Identify which cell holds the provided text, then report its (x, y) central coordinate. 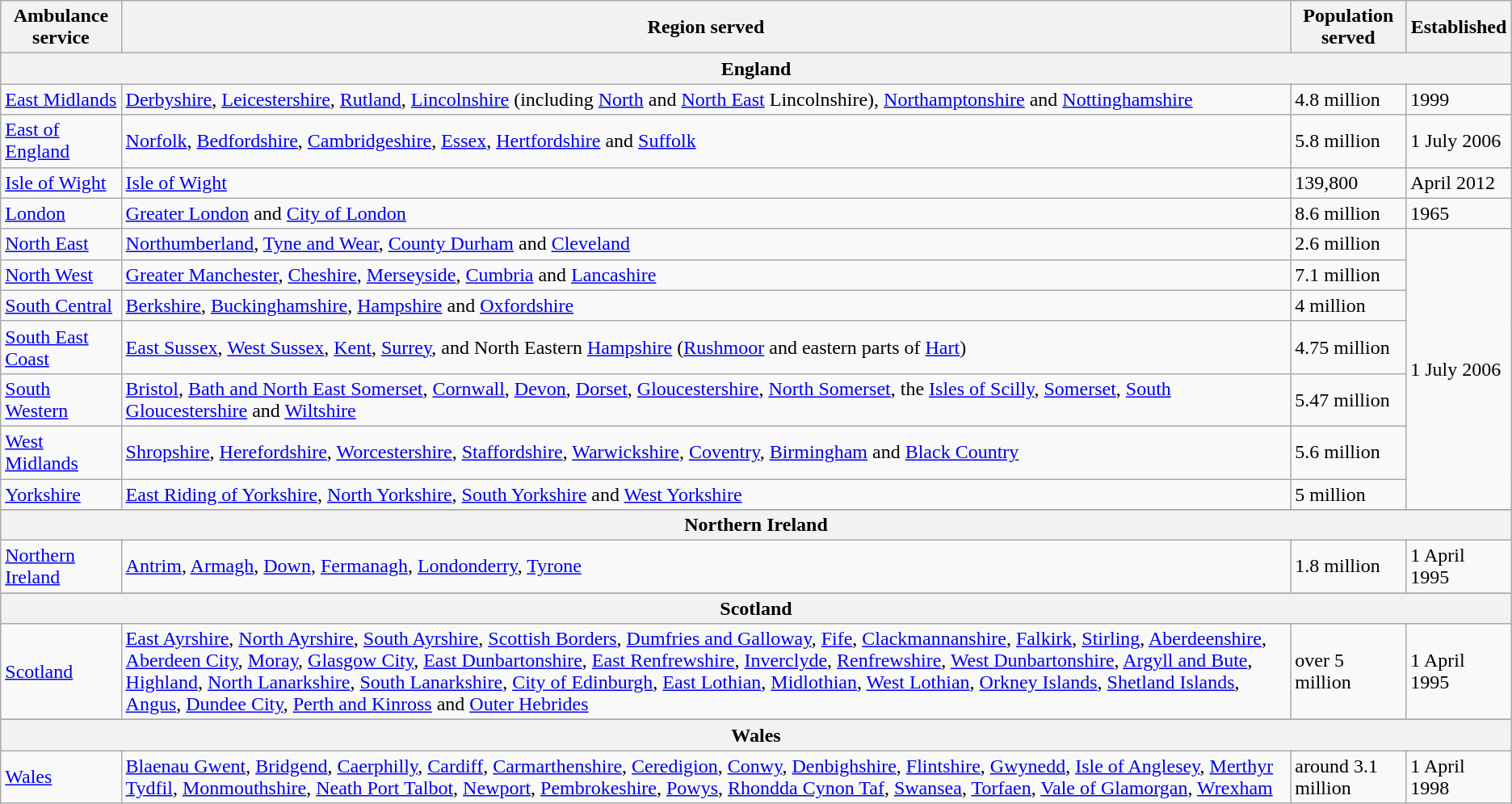
Established (1459, 27)
around 3.1 million (1349, 777)
8.6 million (1349, 213)
Region served (706, 27)
Yorkshire (61, 494)
South Western (61, 399)
1965 (1459, 213)
South East Coast (61, 347)
over 5 million (1349, 672)
Shropshire, Herefordshire, Worcestershire, Staffordshire, Warwickshire, Coventry, Birmingham and Black Country (706, 453)
East Riding of Yorkshire, North Yorkshire, South Yorkshire and West Yorkshire (706, 494)
West Midlands (61, 453)
4.75 million (1349, 347)
East Sussex, West Sussex, Kent, Surrey, and North Eastern Hampshire (Rushmoor and eastern parts of Hart) (706, 347)
April 2012 (1459, 183)
4 million (1349, 305)
139,800 (1349, 183)
7.1 million (1349, 275)
5.47 million (1349, 399)
East of England (61, 141)
1.8 million (1349, 567)
East Midlands (61, 99)
5 million (1349, 494)
England (756, 69)
1999 (1459, 99)
5.8 million (1349, 141)
Norfolk, Bedfordshire, Cambridgeshire, Essex, Hertfordshire and Suffolk (706, 141)
Berkshire, Buckinghamshire, Hampshire and Oxfordshire (706, 305)
Population served (1349, 27)
1 April 1998 (1459, 777)
Ambulance service (61, 27)
5.6 million (1349, 453)
Greater Manchester, Cheshire, Merseyside, Cumbria and Lancashire (706, 275)
Northumberland, Tyne and Wear, County Durham and Cleveland (706, 244)
Derbyshire, Leicestershire, Rutland, Lincolnshire (including North and North East Lincolnshire), Northamptonshire and Nottinghamshire (706, 99)
North East (61, 244)
North West (61, 275)
South Central (61, 305)
2.6 million (1349, 244)
Greater London and City of London (706, 213)
Antrim, Armagh, Down, Fermanagh, Londonderry, Tyrone (706, 567)
London (61, 213)
4.8 million (1349, 99)
